Extract the [x, y] coordinate from the center of the cell holding the provided text.  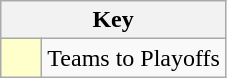
Key [114, 20]
Teams to Playoffs [134, 58]
